Search for the cell housing the specified text and yield its (X, Y) center coordinate. 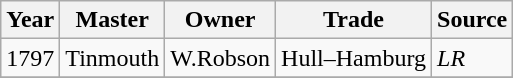
Trade (354, 20)
Owner (220, 20)
Year (30, 20)
W.Robson (220, 58)
Hull–Hamburg (354, 58)
Tinmouth (112, 58)
LR (472, 58)
Source (472, 20)
1797 (30, 58)
Master (112, 20)
